Capture the cell that displays the provided text and extract its (X, Y) central coordinate. 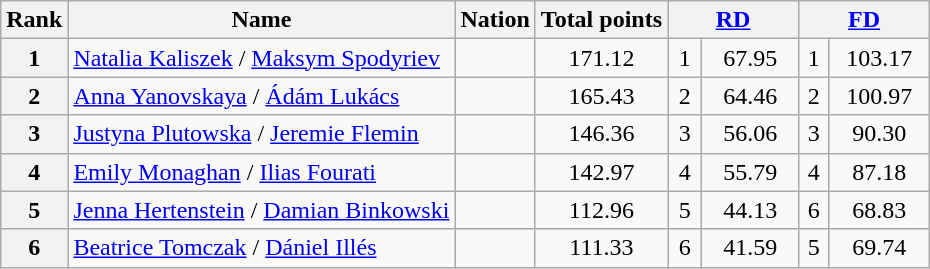
68.83 (880, 210)
Name (262, 20)
111.33 (601, 248)
171.12 (601, 58)
67.95 (750, 58)
87.18 (880, 172)
55.79 (750, 172)
Justyna Plutowska / Jeremie Flemin (262, 134)
Anna Yanovskaya / Ádám Lukács (262, 96)
142.97 (601, 172)
146.36 (601, 134)
69.74 (880, 248)
90.30 (880, 134)
Nation (495, 20)
56.06 (750, 134)
Total points (601, 20)
112.96 (601, 210)
44.13 (750, 210)
100.97 (880, 96)
Beatrice Tomczak / Dániel Illés (262, 248)
RD (734, 20)
41.59 (750, 248)
103.17 (880, 58)
Natalia Kaliszek / Maksym Spodyriev (262, 58)
FD (864, 20)
Jenna Hertenstein / Damian Binkowski (262, 210)
Emily Monaghan / Ilias Fourati (262, 172)
Rank (34, 20)
64.46 (750, 96)
165.43 (601, 96)
